Search for the cell housing the specified text and yield its (x, y) center coordinate. 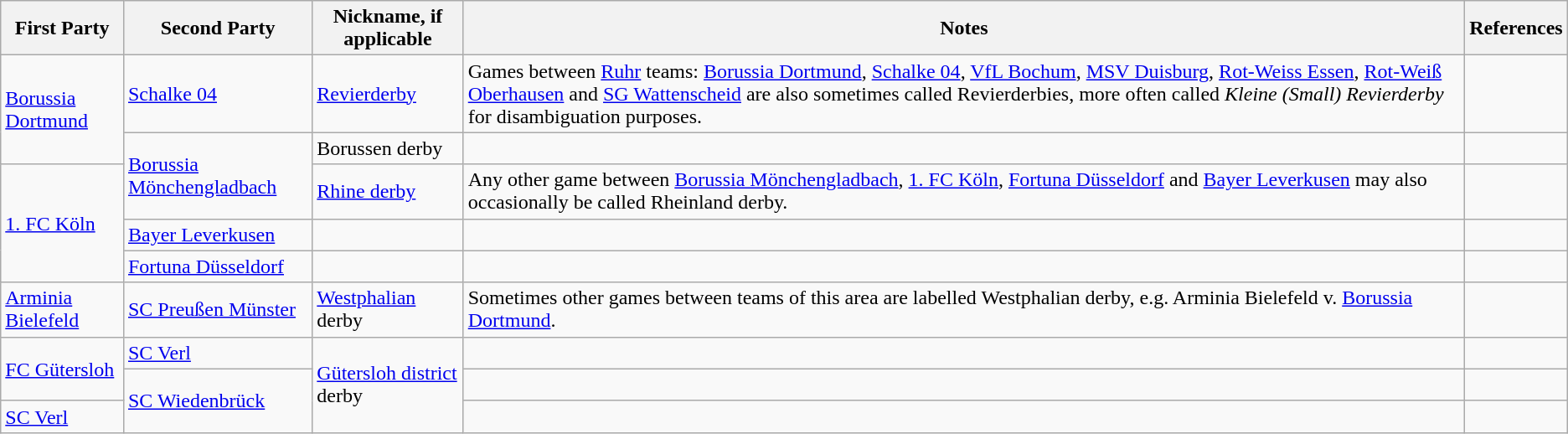
Nickname, if applicable (388, 28)
Notes (963, 28)
References (1516, 28)
SC Preußen Münster (218, 310)
First Party (62, 28)
Sometimes other games between teams of this area are labelled Westphalian derby, e.g. Arminia Bielefeld v. Borussia Dortmund. (963, 310)
1. FC Köln (62, 223)
Revierderby (388, 94)
Any other game between Borussia Mönchengladbach, 1. FC Köln, Fortuna Düsseldorf and Bayer Leverkusen may also occasionally be called Rheinland derby. (963, 191)
Gütersloh district derby (388, 385)
Schalke 04 (218, 94)
FC Gütersloh (62, 369)
Rhine derby (388, 191)
Arminia Bielefeld (62, 310)
Fortuna Düsseldorf (218, 266)
Second Party (218, 28)
SC Wiedenbrück (218, 400)
Bayer Leverkusen (218, 235)
Borussia Mönchengladbach (218, 176)
Borussia Dortmund (62, 110)
Westphalian derby (388, 310)
Borussen derby (388, 148)
